Extract the [x, y] coordinate from the center of the cell holding the provided text.  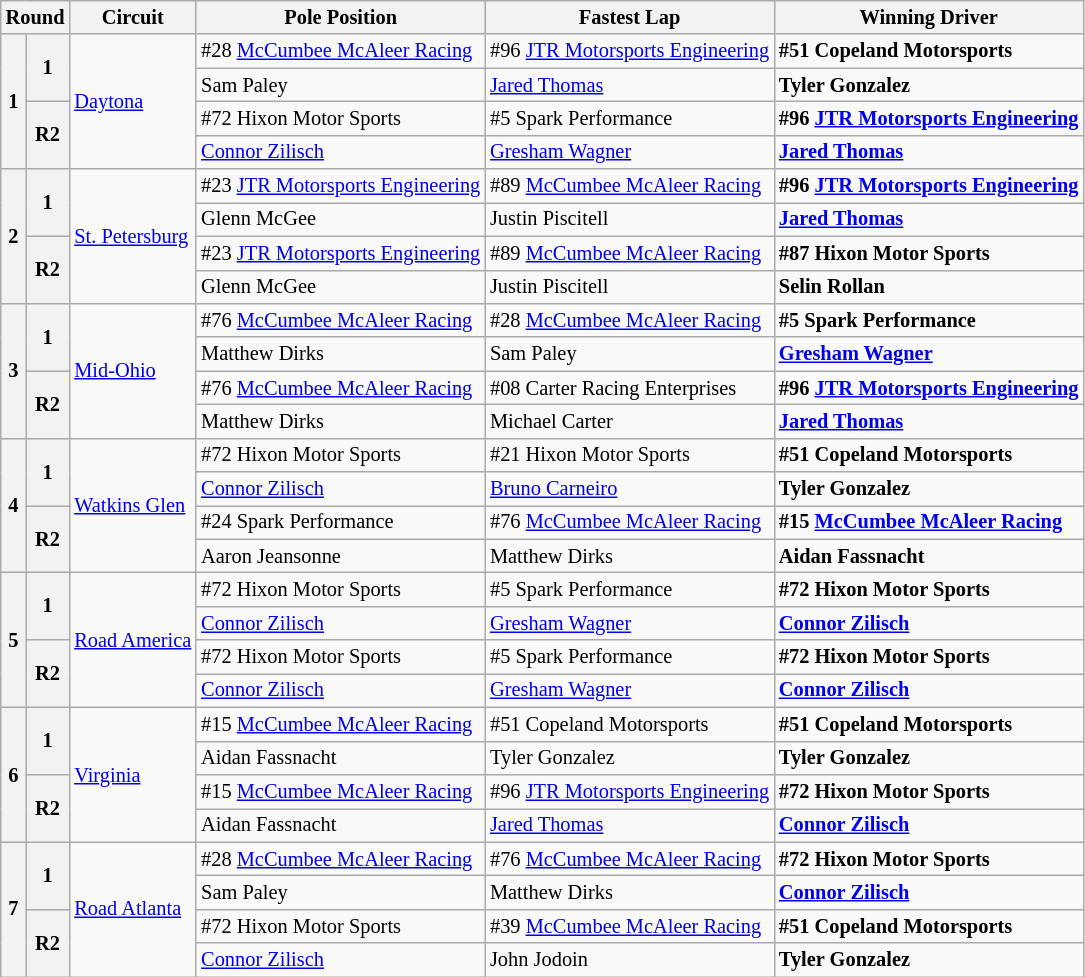
#21 Hixon Motor Sports [630, 455]
2 [14, 236]
4 [14, 506]
#24 Spark Performance [340, 522]
5 [14, 640]
Round [36, 17]
Virginia [132, 774]
#08 Carter Racing Enterprises [630, 388]
Winning Driver [928, 17]
Fastest Lap [630, 17]
Mid-Ohio [132, 370]
Pole Position [340, 17]
6 [14, 774]
Watkins Glen [132, 506]
Aaron Jeansonne [340, 556]
Michael Carter [630, 421]
Daytona [132, 102]
John Jodoin [630, 960]
Road Atlanta [132, 910]
3 [14, 370]
Circuit [132, 17]
#87 Hixon Motor Sports [928, 253]
#39 McCumbee McAleer Racing [630, 926]
7 [14, 910]
Bruno Carneiro [630, 489]
St. Petersburg [132, 236]
Selin Rollan [928, 287]
Road America [132, 640]
